Capture the cell that displays the provided text and extract its [x, y] central coordinate. 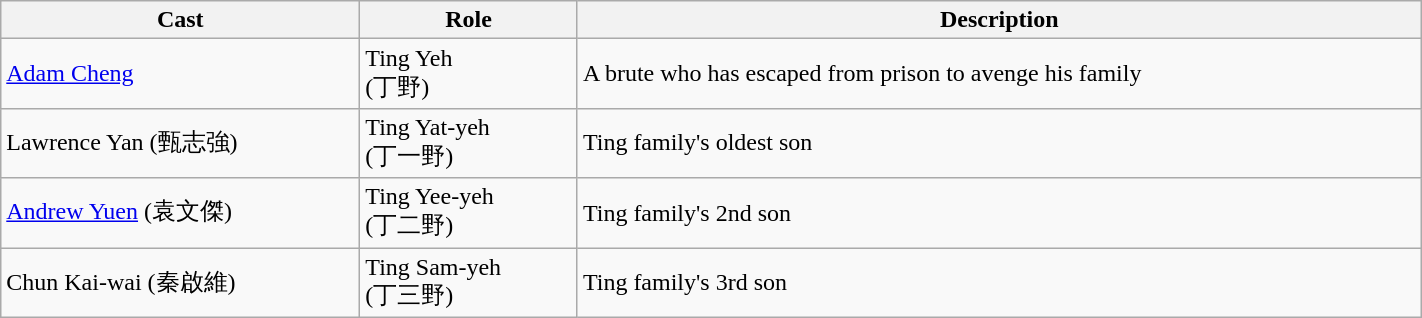
Ting Sam-yeh(丁三野) [469, 283]
Role [469, 20]
Ting Yee-yeh(丁二野) [469, 213]
Chun Kai-wai (秦啟維) [180, 283]
Andrew Yuen (袁文傑) [180, 213]
Ting family's oldest son [999, 143]
A brute who has escaped from prison to avenge his family [999, 74]
Lawrence Yan (甄志強) [180, 143]
Ting family's 3rd son [999, 283]
Ting Yat-yeh(丁一野) [469, 143]
Ting Yeh(丁野) [469, 74]
Description [999, 20]
Cast [180, 20]
Adam Cheng [180, 74]
Ting family's 2nd son [999, 213]
